Determine the [X, Y] coordinate at the center of the cell enclosing the given text.  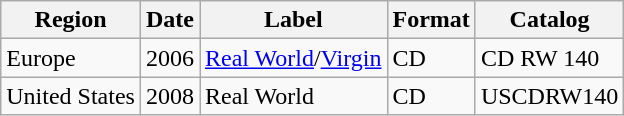
CD RW 140 [549, 58]
2008 [170, 96]
USCDRW140 [549, 96]
Catalog [549, 20]
United States [71, 96]
Real World [294, 96]
Real World/Virgin [294, 58]
Date [170, 20]
Label [294, 20]
Region [71, 20]
Format [431, 20]
Europe [71, 58]
2006 [170, 58]
